For the text-containing cell, return its midpoint in [X, Y] coordinate format. 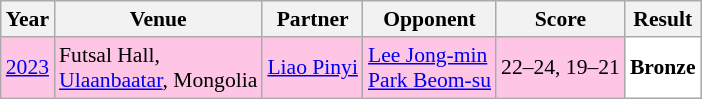
22–24, 19–21 [560, 68]
Venue [158, 19]
Bronze [663, 68]
Liao Pinyi [312, 68]
2023 [28, 68]
Partner [312, 19]
Lee Jong-min Park Beom-su [430, 68]
Result [663, 19]
Opponent [430, 19]
Year [28, 19]
Futsal Hall,Ulaanbaatar, Mongolia [158, 68]
Score [560, 19]
